Identify which cell holds the provided text, then report its [x, y] central coordinate. 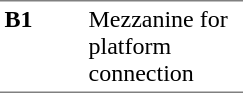
B1 [42, 46]
Mezzanine for platform connection [164, 46]
